Pinpoint the cell where the given text exists, returning its (X, Y) midpoint coordinate. 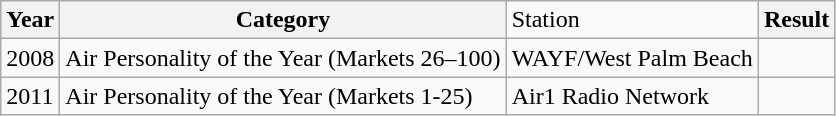
WAYF/West Palm Beach (632, 58)
Year (30, 20)
Air Personality of the Year (Markets 26–100) (283, 58)
Category (283, 20)
Air Personality of the Year (Markets 1-25) (283, 96)
Result (796, 20)
2011 (30, 96)
Station (632, 20)
2008 (30, 58)
Air1 Radio Network (632, 96)
